Identify which cell holds the provided text, then report its [X, Y] central coordinate. 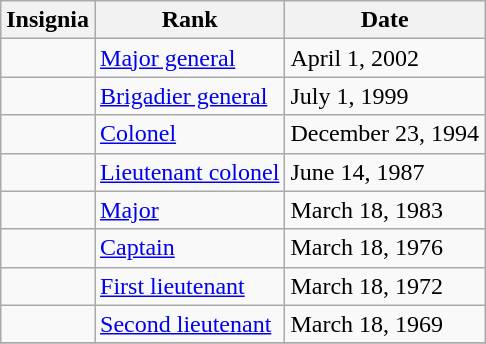
Rank [190, 20]
Insignia [48, 20]
March 18, 1969 [385, 324]
March 18, 1972 [385, 286]
Colonel [190, 134]
July 1, 1999 [385, 96]
March 18, 1976 [385, 248]
Lieutenant colonel [190, 172]
March 18, 1983 [385, 210]
June 14, 1987 [385, 172]
Date [385, 20]
First lieutenant [190, 286]
April 1, 2002 [385, 58]
Major general [190, 58]
Brigadier general [190, 96]
December 23, 1994 [385, 134]
Second lieutenant [190, 324]
Captain [190, 248]
Major [190, 210]
